Scan for the cell matching the given text and deliver its (X, Y) coordinate at center. 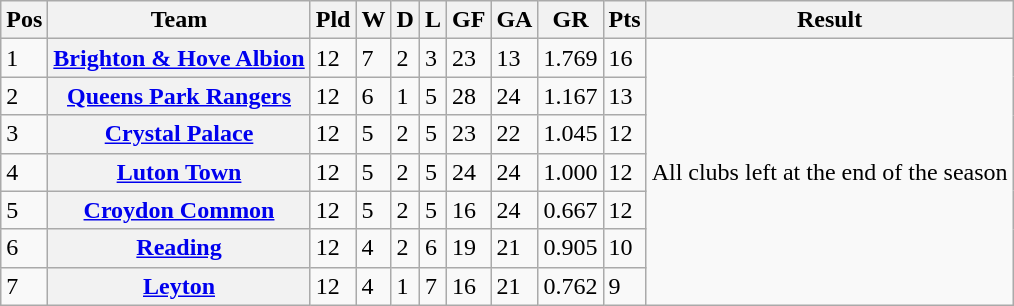
Pos (24, 20)
Leyton (179, 286)
22 (514, 134)
GA (514, 20)
28 (469, 96)
0.762 (570, 286)
Luton Town (179, 172)
1.045 (570, 134)
1.167 (570, 96)
Brighton & Hove Albion (179, 58)
L (432, 20)
1.769 (570, 58)
Reading (179, 248)
Pld (333, 20)
GF (469, 20)
Crystal Palace (179, 134)
0.667 (570, 210)
0.905 (570, 248)
10 (624, 248)
Pts (624, 20)
9 (624, 286)
Team (179, 20)
Croydon Common (179, 210)
W (374, 20)
19 (469, 248)
D (405, 20)
1.000 (570, 172)
GR (570, 20)
All clubs left at the end of the season (830, 172)
Queens Park Rangers (179, 96)
Result (830, 20)
